Identify which cell holds the provided text, then report its (x, y) central coordinate. 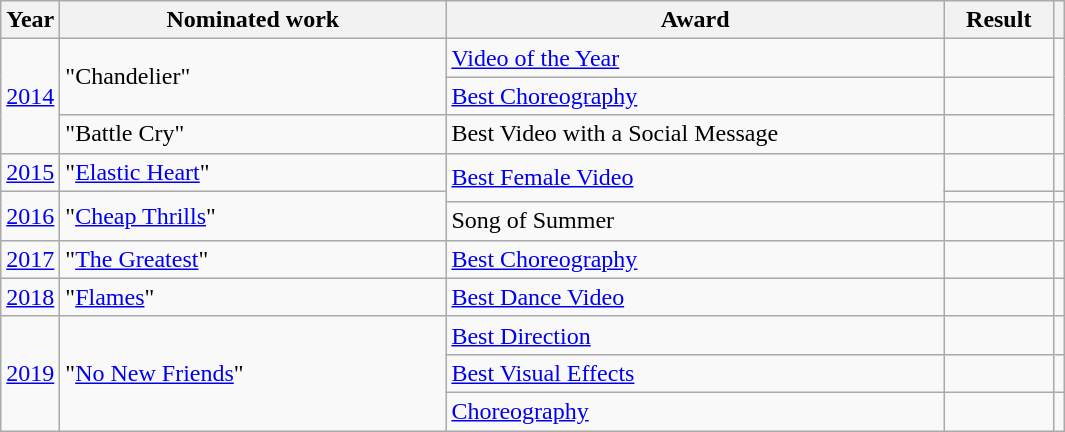
Video of the Year (696, 58)
2016 (30, 216)
Award (696, 20)
Best Dance Video (696, 297)
Choreography (696, 411)
Best Visual Effects (696, 373)
2019 (30, 373)
Best Direction (696, 335)
"Chandelier" (253, 77)
"Elastic Heart" (253, 172)
"No New Friends" (253, 373)
"The Greatest" (253, 259)
Nominated work (253, 20)
"Battle Cry" (253, 134)
"Cheap Thrills" (253, 216)
Song of Summer (696, 221)
Best Video with a Social Message (696, 134)
"Flames" (253, 297)
Best Female Video (696, 178)
Year (30, 20)
2014 (30, 96)
2015 (30, 172)
2018 (30, 297)
2017 (30, 259)
Result (998, 20)
